Extract the [x, y] coordinate from the center of the cell holding the provided text.  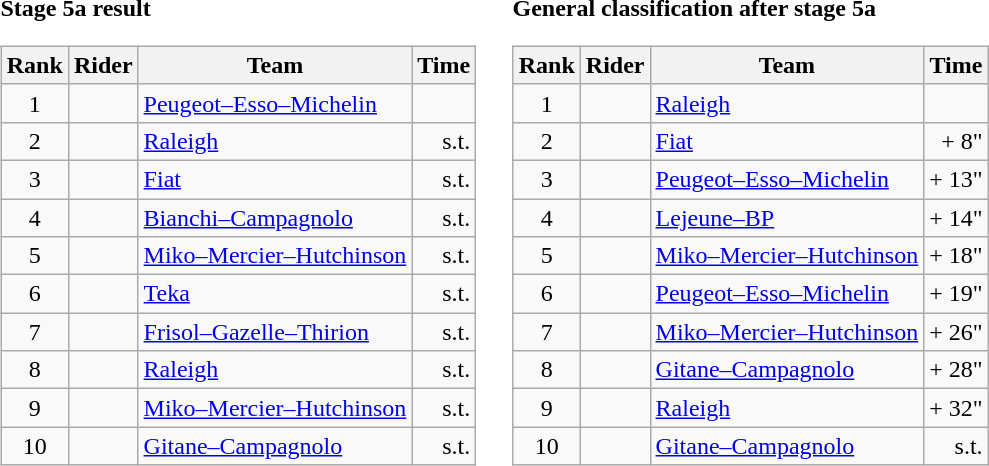
+ 13" [956, 179]
+ 19" [956, 294]
+ 14" [956, 217]
Bianchi–Campagnolo [275, 217]
Frisol–Gazelle–Thirion [275, 332]
+ 26" [956, 332]
+ 32" [956, 408]
+ 8" [956, 141]
+ 28" [956, 370]
+ 18" [956, 256]
Teka [275, 294]
Lejeune–BP [787, 217]
